Provide the (X, Y) coordinate of the cell's center where the given text is located.  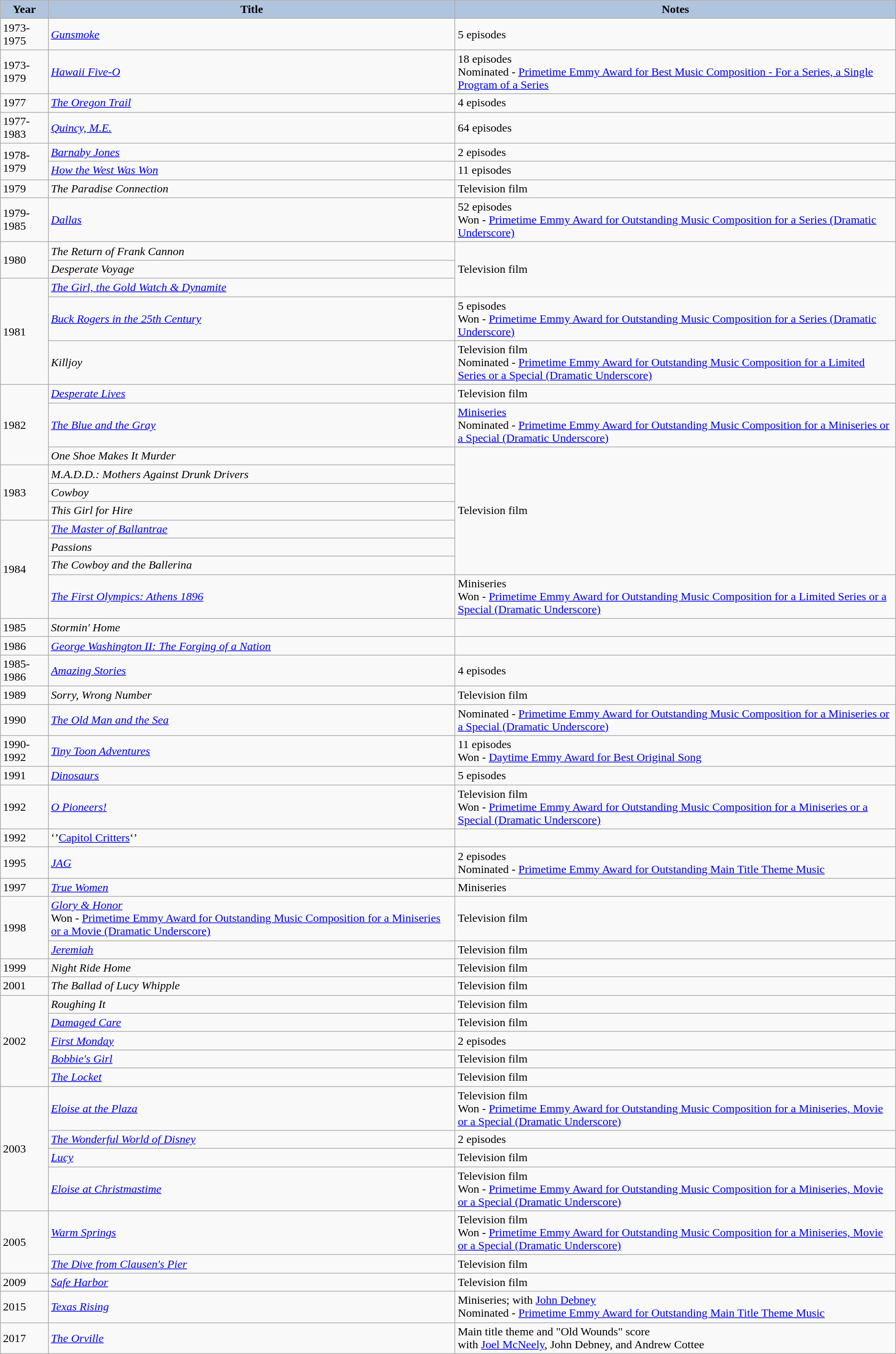
Safe Harbor (252, 1282)
Bobbie's Girl (252, 1059)
Eloise at the Plaza (252, 1108)
Texas Rising (252, 1307)
The Cowboy and the Ballerina (252, 565)
1989 (24, 695)
5 episodesWon - Primetime Emmy Award for Outstanding Music Composition for a Series (Dramatic Underscore) (675, 319)
Miniseries (675, 887)
Night Ride Home (252, 968)
The Oregon Trail (252, 103)
2003 (24, 1149)
Notes (675, 10)
1998 (24, 928)
True Women (252, 887)
Dinosaurs (252, 776)
Dallas (252, 220)
1981 (24, 331)
52 episodesWon - Primetime Emmy Award for Outstanding Music Composition for a Series (Dramatic Underscore) (675, 220)
Main title theme and "Old Wounds" scorewith Joel McNeely, John Debney, and Andrew Cottee (675, 1338)
First Monday (252, 1041)
1977-1983 (24, 127)
Desperate Voyage (252, 269)
1991 (24, 776)
2015 (24, 1307)
1985-1986 (24, 670)
Damaged Care (252, 1022)
1979 (24, 189)
The Girl, the Gold Watch & Dynamite (252, 287)
2009 (24, 1282)
JAG (252, 862)
Gunsmoke (252, 34)
1990-1992 (24, 751)
The Blue and the Gray (252, 425)
Title (252, 10)
The Ballad of Lucy Whipple (252, 986)
1977 (24, 103)
1995 (24, 862)
George Washington II: The Forging of a Nation (252, 646)
How the West Was Won (252, 170)
Eloise at Christmastime (252, 1189)
1980 (24, 260)
The Orville (252, 1338)
2 episodesNominated - Primetime Emmy Award for Outstanding Main Title Theme Music (675, 862)
Barnaby Jones (252, 152)
Amazing Stories (252, 670)
Warm Springs (252, 1233)
Tiny Toon Adventures (252, 751)
The Old Man and the Sea (252, 720)
‘’Capitol Critters‘’ (252, 838)
11 episodesWon - Daytime Emmy Award for Best Original Song (675, 751)
1986 (24, 646)
The Dive from Clausen's Pier (252, 1264)
Cowboy (252, 492)
Glory & HonorWon - Primetime Emmy Award for Outstanding Music Composition for a Miniseries or a Movie (Dramatic Underscore) (252, 918)
2002 (24, 1041)
The Master of Ballantrae (252, 529)
1973-1975 (24, 34)
1983 (24, 492)
Roughing It (252, 1004)
The Wonderful World of Disney (252, 1140)
Buck Rogers in the 25th Century (252, 319)
64 episodes (675, 127)
One Shoe Makes It Murder (252, 456)
The Return of Frank Cannon (252, 251)
This Girl for Hire (252, 511)
O Pioneers! (252, 807)
Quincy, M.E. (252, 127)
2017 (24, 1338)
Passions (252, 547)
The Paradise Connection (252, 189)
Lucy (252, 1158)
11 episodes (675, 170)
Year (24, 10)
Stormin' Home (252, 627)
18 episodesNominated - Primetime Emmy Award for Best Music Composition - For a Series, a Single Program of a Series (675, 72)
MiniseriesNominated - Primetime Emmy Award for Outstanding Music Composition for a Miniseries or a Special (Dramatic Underscore) (675, 425)
2001 (24, 986)
1999 (24, 968)
Television filmWon - Primetime Emmy Award for Outstanding Music Composition for a Miniseries or a Special (Dramatic Underscore) (675, 807)
2005 (24, 1242)
1982 (24, 425)
1979-1985 (24, 220)
1997 (24, 887)
The First Olympics: Athens 1896 (252, 596)
Hawaii Five-O (252, 72)
Miniseries; with John DebneyNominated - Primetime Emmy Award for Outstanding Main Title Theme Music (675, 1307)
1985 (24, 627)
M.A.D.D.: Mothers Against Drunk Drivers (252, 474)
Sorry, Wrong Number (252, 695)
Desperate Lives (252, 394)
Nominated - Primetime Emmy Award for Outstanding Music Composition for a Miniseries or a Special (Dramatic Underscore) (675, 720)
1984 (24, 569)
The Locket (252, 1077)
1973-1979 (24, 72)
1978-1979 (24, 161)
1990 (24, 720)
Jeremiah (252, 950)
Television filmNominated - Primetime Emmy Award for Outstanding Music Composition for a Limited Series or a Special (Dramatic Underscore) (675, 363)
MiniseriesWon - Primetime Emmy Award for Outstanding Music Composition for a Limited Series or a Special (Dramatic Underscore) (675, 596)
Killjoy (252, 363)
